Determine the (X, Y) coordinate at the center of the cell enclosing the given text.  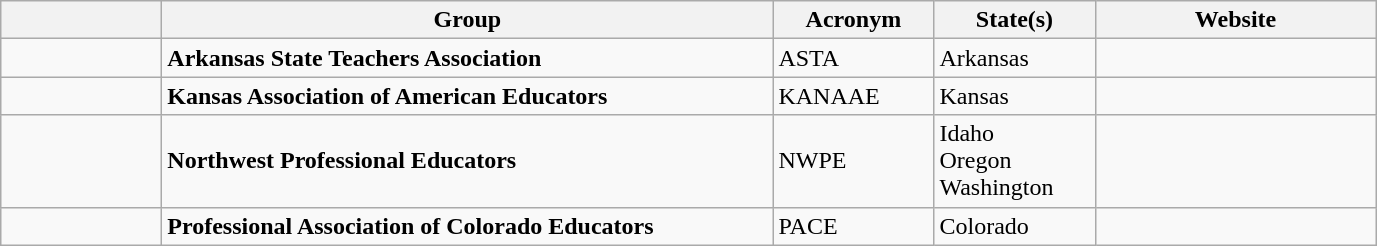
State(s) (1014, 20)
PACE (854, 226)
ASTA (854, 58)
NWPE (854, 161)
Group (468, 20)
Colorado (1014, 226)
Acronym (854, 20)
Professional Association of Colorado Educators (468, 226)
Website (1236, 20)
Kansas Association of American Educators (468, 96)
Kansas (1014, 96)
KANAAE (854, 96)
Arkansas (1014, 58)
IdahoOregonWashington (1014, 161)
Arkansas State Teachers Association (468, 58)
Northwest Professional Educators (468, 161)
